Find where the given text appears and provide that cell's center as [X, Y] coordinate. 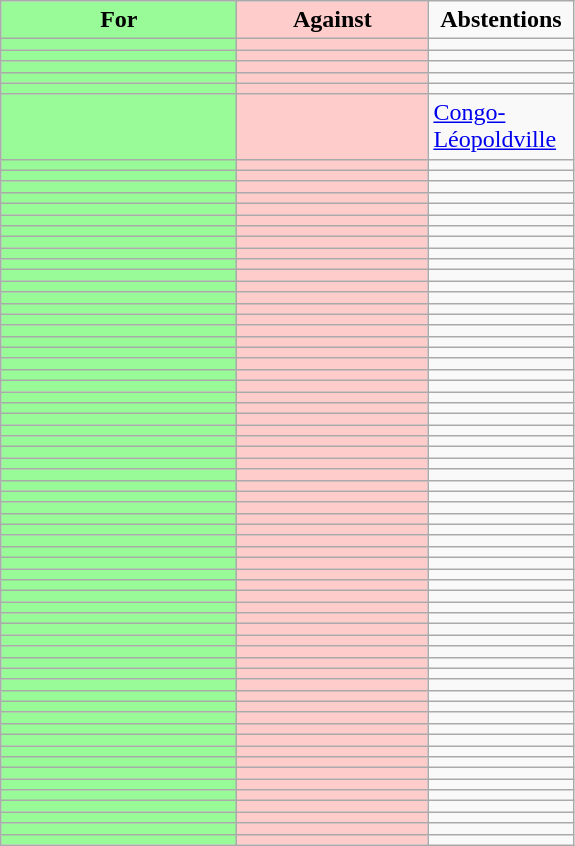
Abstentions [501, 20]
Against [332, 20]
Congo-Léopoldville [501, 126]
For [119, 20]
